Search for the cell housing the specified text and yield its (X, Y) center coordinate. 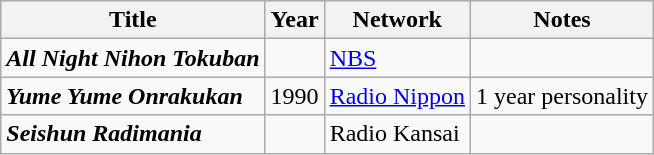
Yume Yume Onrakukan (133, 96)
Title (133, 20)
NBS (397, 58)
Radio Kansai (397, 134)
Notes (562, 20)
Seishun Radimania (133, 134)
Radio Nippon (397, 96)
All Night Nihon Tokuban (133, 58)
1 year personality (562, 96)
Network (397, 20)
1990 (294, 96)
Year (294, 20)
